Provide the [X, Y] coordinate of the cell's center where the given text is located.  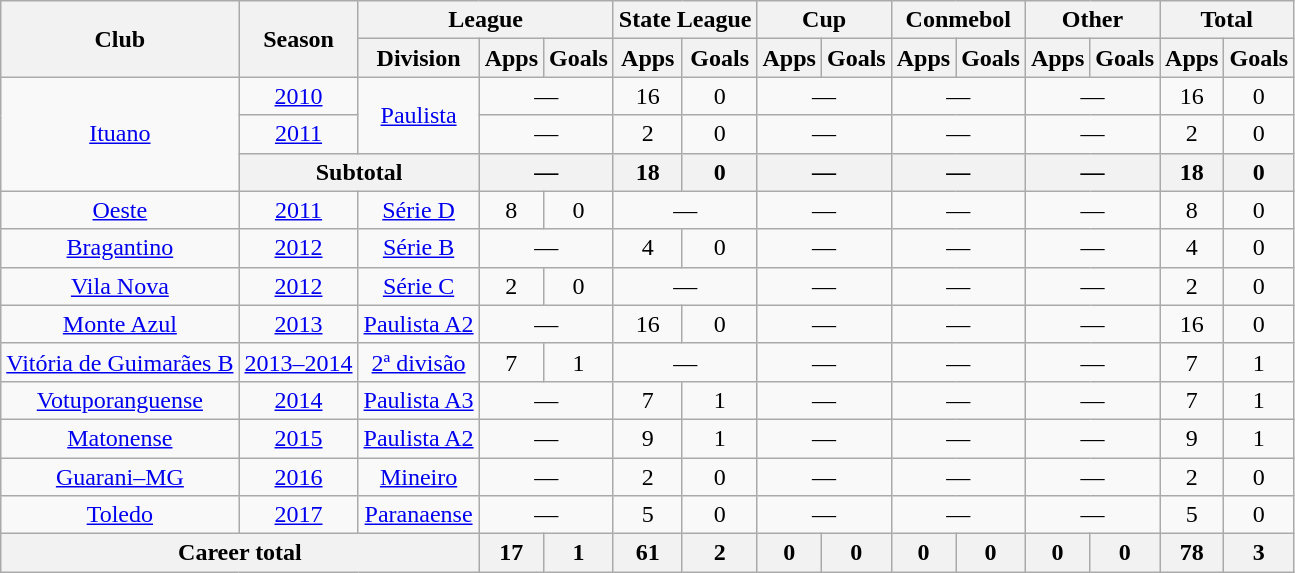
Ituano [120, 134]
Subtotal [359, 172]
78 [1192, 553]
Cup [824, 20]
2016 [298, 477]
Matonense [120, 438]
2013–2014 [298, 362]
Season [298, 39]
Monte Azul [120, 324]
2017 [298, 515]
2010 [298, 96]
2015 [298, 438]
League [486, 20]
Other [1092, 20]
Conmebol [958, 20]
61 [648, 553]
Bragantino [120, 248]
2013 [298, 324]
17 [511, 553]
2014 [298, 400]
Guarani–MG [120, 477]
Série C [418, 286]
Mineiro [418, 477]
Série B [418, 248]
State League [685, 20]
Career total [240, 553]
Oeste [120, 210]
Série D [418, 210]
Total [1227, 20]
Vitória de Guimarães B [120, 362]
Toledo [120, 515]
Votuporanguense [120, 400]
Paulista A3 [418, 400]
Division [418, 58]
Vila Nova [120, 286]
Paranaense [418, 515]
Paulista [418, 115]
2ª divisão [418, 362]
3 [1259, 553]
Club [120, 39]
